Locate the cell with the specified text and output its [X, Y] center coordinate. 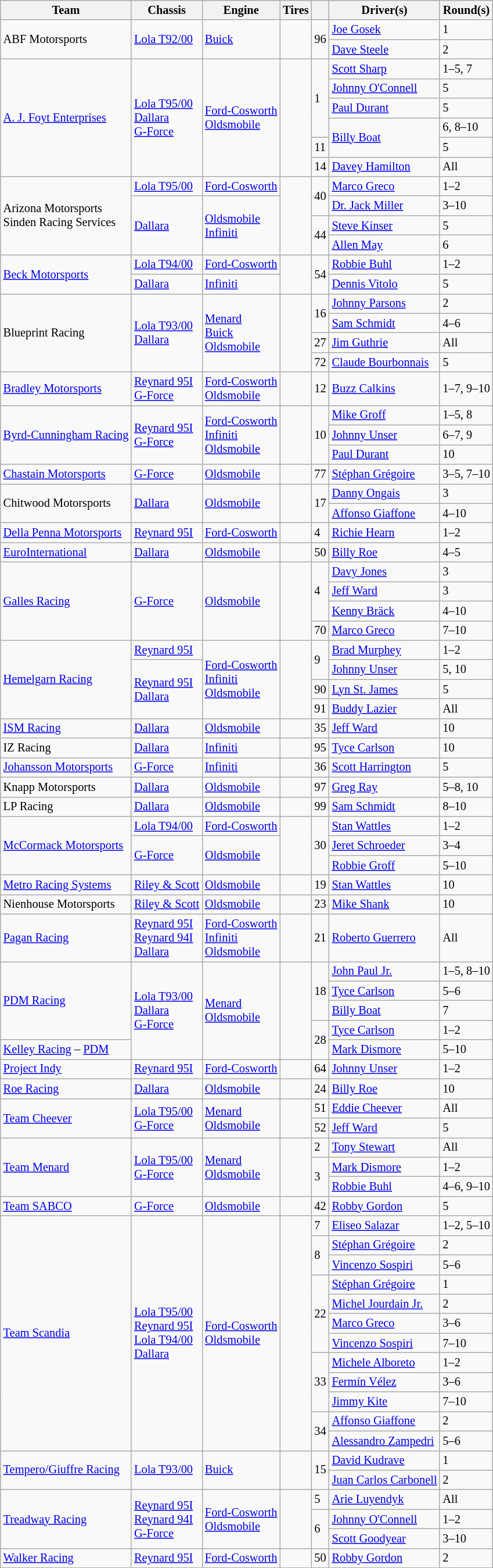
John Paul Jr. [384, 971]
Bradley Motorsports [66, 389]
52 [321, 1127]
90 [321, 689]
Knapp Motorsports [66, 787]
ABF Motorsports [66, 40]
EuroInternational [66, 552]
Blueprint Racing [66, 332]
97 [321, 787]
Claude Bourbonnais [384, 362]
Nienhouse Motorsports [66, 904]
Mike Shank [384, 904]
Jimmy Kite [384, 1402]
1–2, 5–10 [466, 1226]
MenardBuickOldsmobile [241, 332]
Danny Ongais [384, 493]
4–6 [466, 323]
Roe Racing [66, 1089]
Dr. Jack Miller [384, 206]
Johnny Parsons [384, 303]
Team Scandia [66, 1333]
1–7, 9–10 [466, 389]
36 [321, 767]
Mike Groff [384, 415]
Chitwood Motorsports [66, 503]
18 [321, 990]
Eliseo Salazar [384, 1226]
Dave Steele [384, 49]
Treadway Racing [66, 1519]
Tempero/Giuffre Racing [66, 1470]
21 [321, 938]
28 [321, 1039]
Reynard 95IReynard 94IDallara [167, 938]
Lola T95/00 [167, 186]
4–5 [466, 552]
Team SABCO [66, 1206]
Scott Goodyear [384, 1538]
Jeret Schroeder [384, 846]
Tires [296, 10]
Pagan Racing [66, 938]
15 [321, 1470]
8–10 [466, 807]
96 [321, 40]
Buzz Calkins [384, 389]
77 [321, 474]
95 [321, 748]
Eddie Cheever [384, 1108]
Lola T92/00 [167, 40]
Lola T95/00Reynard 95ILola T94/00Dallara [167, 1333]
Della Penna Motorsports [66, 532]
1–5, 7 [466, 69]
72 [321, 362]
54 [321, 274]
Jim Guthrie [384, 342]
44 [321, 235]
LP Racing [66, 807]
Alessandro Zampedri [384, 1441]
Michele Alboreto [384, 1362]
5–8, 10 [466, 787]
Scott Harrington [384, 767]
Hemelgarn Racing [66, 679]
OldsmobileInfiniti [241, 225]
91 [321, 708]
1–5, 8 [466, 415]
51 [321, 1108]
Roberto Guerrero [384, 938]
22 [321, 1313]
Round(s) [466, 10]
David Kudrave [384, 1460]
Lola T95/00DallaraG-Force [167, 117]
Metro Racing Systems [66, 885]
Robbie Groff [384, 865]
Team Cheever [66, 1118]
Richie Hearn [384, 532]
Kenny Bräck [384, 611]
1–5, 8–10 [466, 971]
Team [66, 10]
Johansson Motorsports [66, 767]
Engine [241, 10]
33 [321, 1382]
Steve Kinser [384, 225]
A. J. Foyt Enterprises [66, 117]
9 [321, 659]
Joe Gosek [384, 30]
14 [321, 167]
Reynard 95IReynard 94IG-Force [167, 1519]
40 [321, 195]
5, 10 [466, 670]
Lola T93/00Dallara [167, 332]
34 [321, 1431]
6–7, 9 [466, 435]
Buddy Lazier [384, 708]
Lola T93/00DallaraG-Force [167, 1010]
11 [321, 147]
23 [321, 904]
Galles Racing [66, 601]
Chassis [167, 10]
Team Menard [66, 1167]
Beck Motorsports [66, 274]
30 [321, 845]
4–6, 9–10 [466, 1186]
3–5, 7–10 [466, 474]
Michel Jourdain Jr. [384, 1304]
Lyn St. James [384, 689]
Lola T93/00 [167, 1470]
17 [321, 503]
19 [321, 885]
Allen May [384, 245]
Scott Sharp [384, 69]
3–4 [466, 846]
Project Indy [66, 1069]
16 [321, 313]
99 [321, 807]
PDM Racing [66, 1001]
Reynard 95IDallara [167, 689]
Byrd-Cunningham Racing [66, 435]
64 [321, 1069]
Greg Ray [384, 787]
Arizona Motorsports Sinden Racing Services [66, 215]
35 [321, 728]
Juan Carlos Carbonell [384, 1480]
McCormack Motorsports [66, 845]
Tony Stewart [384, 1147]
12 [321, 389]
Arie Luyendyk [384, 1499]
ISM Racing [66, 728]
6, 8–10 [466, 127]
Driver(s) [384, 10]
Davy Jones [384, 572]
24 [321, 1089]
42 [321, 1206]
Fermín Vélez [384, 1382]
Walker Racing [66, 1558]
27 [321, 342]
Brad Murphey [384, 650]
8 [321, 1254]
70 [321, 631]
IZ Racing [66, 748]
Chastain Motorsports [66, 474]
Dennis Vitolo [384, 284]
Davey Hamilton [384, 167]
Kelley Racing – PDM [66, 1050]
